Output the (x, y) coordinate of the center of the cell containing the given text.  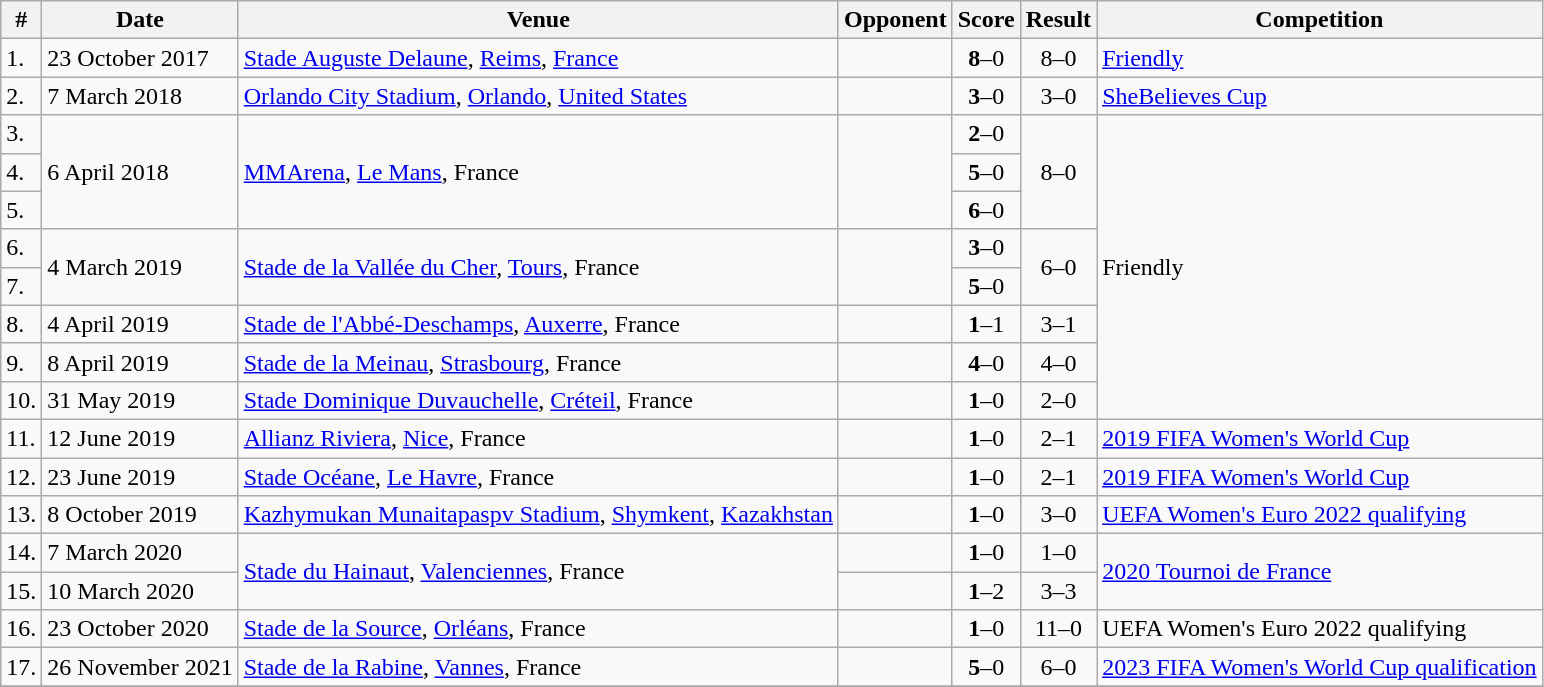
6. (22, 248)
12. (22, 477)
2. (22, 96)
4 March 2019 (140, 267)
9. (22, 362)
4 April 2019 (140, 324)
Venue (538, 20)
8 April 2019 (140, 362)
17. (22, 667)
1–1 (986, 324)
13. (22, 515)
15. (22, 591)
Stade Auguste Delaune, Reims, France (538, 58)
23 October 2020 (140, 629)
# (22, 20)
1. (22, 58)
11. (22, 438)
3–1 (1058, 324)
Competition (1320, 20)
Stade du Hainaut, Valenciennes, France (538, 572)
Opponent (895, 20)
6 April 2018 (140, 172)
7 March 2020 (140, 553)
2020 Tournoi de France (1320, 572)
Orlando City Stadium, Orlando, United States (538, 96)
14. (22, 553)
Score (986, 20)
31 May 2019 (140, 400)
Stade Océane, Le Havre, France (538, 477)
Stade de la Source, Orléans, France (538, 629)
Stade Dominique Duvauchelle, Créteil, France (538, 400)
12 June 2019 (140, 438)
Result (1058, 20)
26 November 2021 (140, 667)
2023 FIFA Women's World Cup qualification (1320, 667)
SheBelieves Cup (1320, 96)
7 March 2018 (140, 96)
5. (22, 210)
3–3 (1058, 591)
10 March 2020 (140, 591)
Stade de la Vallée du Cher, Tours, France (538, 267)
Stade de la Rabine, Vannes, France (538, 667)
10. (22, 400)
11–0 (1058, 629)
23 October 2017 (140, 58)
Stade de l'Abbé-Deschamps, Auxerre, France (538, 324)
Stade de la Meinau, Strasbourg, France (538, 362)
Kazhymukan Munaitapaspv Stadium, Shymkent, Kazakhstan (538, 515)
7. (22, 286)
1–2 (986, 591)
16. (22, 629)
23 June 2019 (140, 477)
8. (22, 324)
4. (22, 172)
MMArena, Le Mans, France (538, 172)
8 October 2019 (140, 515)
3. (22, 134)
Date (140, 20)
Allianz Riviera, Nice, France (538, 438)
